Detect which cell encompasses the target text, then output its (x, y) center coordinate. 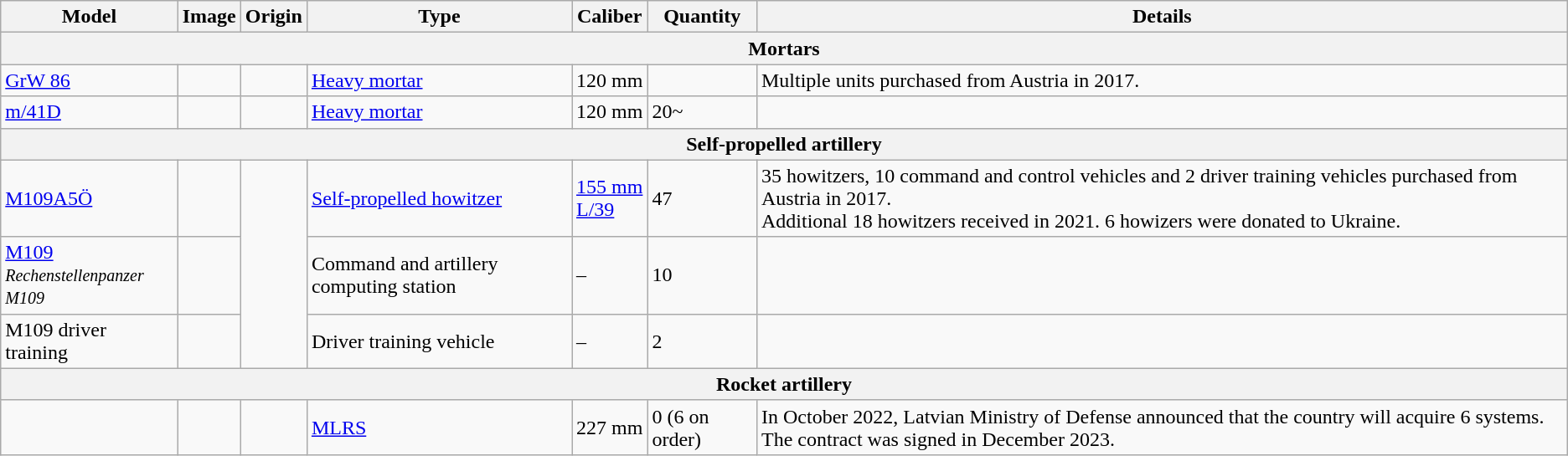
In October 2022, Latvian Ministry of Defense announced that the country will acquire 6 systems. The contract was signed in December 2023. (1162, 427)
0 (6 on order) (702, 427)
m/41D (90, 112)
Command and artillery computing station (439, 275)
Type (439, 17)
Multiple units purchased from Austria in 2017. (1162, 80)
Driver training vehicle (439, 341)
Details (1162, 17)
Self-propelled artillery (784, 144)
GrW 86 (90, 80)
M109A5Ö (90, 198)
Model (90, 17)
47 (702, 198)
Rocket artillery (784, 384)
Quantity (702, 17)
Image (209, 17)
2 (702, 341)
Mortars (784, 49)
M109 driver training (90, 341)
Self-propelled howitzer (439, 198)
20~ (702, 112)
MLRS (439, 427)
M109Rechenstellenpanzer M109 (90, 275)
155 mmL/39 (609, 198)
Origin (273, 17)
227 mm (609, 427)
Caliber (609, 17)
10 (702, 275)
